Extract the [x, y] coordinate from the center of the cell holding the provided text.  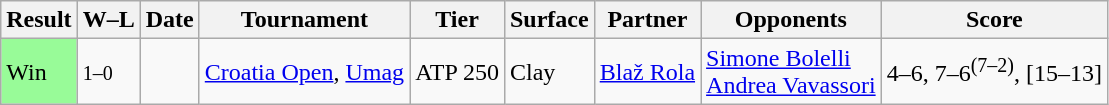
W–L [108, 20]
1–0 [108, 72]
Tournament [304, 20]
Simone Bolelli Andrea Vavassori [792, 72]
Win [39, 72]
Opponents [792, 20]
Score [994, 20]
Surface [549, 20]
Croatia Open, Umag [304, 72]
ATP 250 [458, 72]
Partner [647, 20]
Result [39, 20]
Blaž Rola [647, 72]
Tier [458, 20]
Clay [549, 72]
4–6, 7–6(7–2), [15–13] [994, 72]
Date [170, 20]
